Return the (x, y) coordinate for the center point of the cell that contains the specified text.  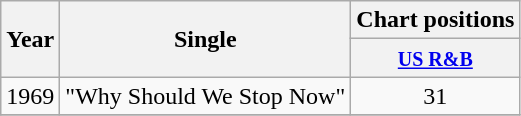
"Why Should We Stop Now" (206, 96)
Chart positions (436, 20)
Year (30, 39)
US R&B (436, 58)
Single (206, 39)
1969 (30, 96)
31 (436, 96)
